For the text-containing cell, return its midpoint in [X, Y] coordinate format. 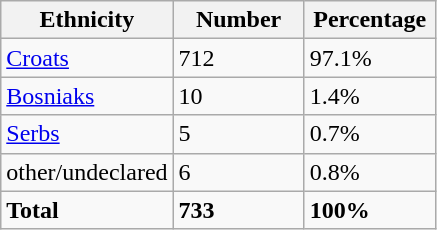
100% [370, 210]
Croats [87, 58]
6 [238, 172]
Bosniaks [87, 96]
0.8% [370, 172]
Total [87, 210]
other/undeclared [87, 172]
Number [238, 20]
5 [238, 134]
97.1% [370, 58]
733 [238, 210]
0.7% [370, 134]
Percentage [370, 20]
1.4% [370, 96]
Ethnicity [87, 20]
712 [238, 58]
10 [238, 96]
Serbs [87, 134]
